Return the [x, y] coordinate for the center point of the cell that contains the specified text.  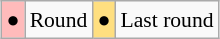
Last round [168, 20]
Round [59, 20]
